Search for the cell housing the specified text and yield its [X, Y] center coordinate. 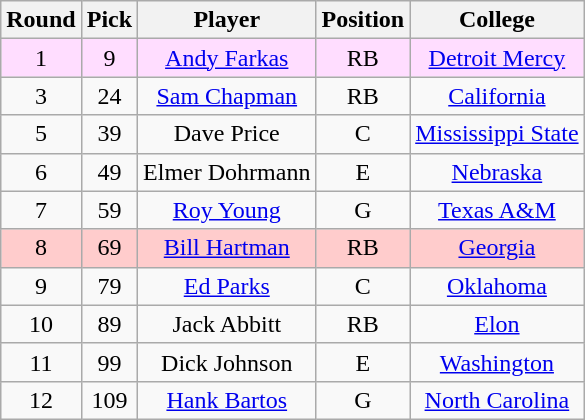
69 [109, 248]
49 [109, 172]
39 [109, 134]
5 [41, 134]
Ed Parks [227, 286]
North Carolina [497, 400]
Dick Johnson [227, 362]
Elmer Dohrmann [227, 172]
1 [41, 58]
Dave Price [227, 134]
Jack Abbitt [227, 324]
Texas A&M [497, 210]
Oklahoma [497, 286]
Position [363, 20]
12 [41, 400]
Andy Farkas [227, 58]
79 [109, 286]
College [497, 20]
10 [41, 324]
Georgia [497, 248]
Hank Bartos [227, 400]
California [497, 96]
Bill Hartman [227, 248]
109 [109, 400]
89 [109, 324]
99 [109, 362]
Mississippi State [497, 134]
8 [41, 248]
Nebraska [497, 172]
Sam Chapman [227, 96]
Elon [497, 324]
7 [41, 210]
Roy Young [227, 210]
Pick [109, 20]
3 [41, 96]
59 [109, 210]
Player [227, 20]
Washington [497, 362]
Detroit Mercy [497, 58]
6 [41, 172]
24 [109, 96]
11 [41, 362]
Round [41, 20]
